Extract the (X, Y) coordinate from the center of the cell holding the provided text.  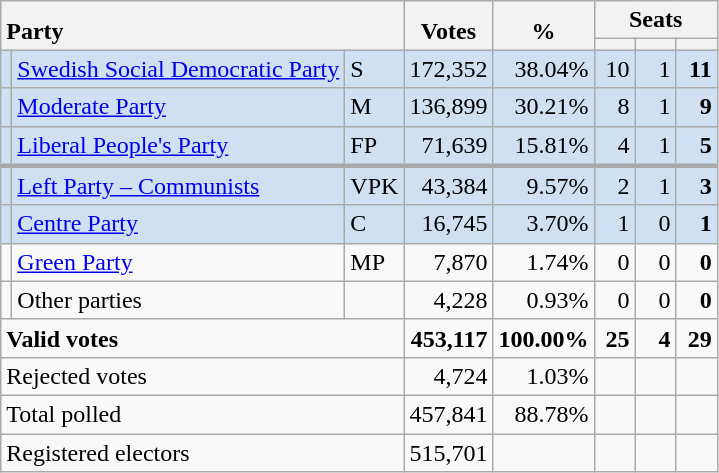
Seats (656, 20)
71,639 (448, 146)
Left Party – Communists (178, 186)
Total polled (202, 414)
Registered electors (202, 453)
Rejected votes (202, 376)
10 (614, 69)
3 (696, 186)
25 (614, 338)
2 (614, 186)
0.93% (544, 300)
Moderate Party (178, 107)
172,352 (448, 69)
457,841 (448, 414)
43,384 (448, 186)
1.74% (544, 262)
Swedish Social Democratic Party (178, 69)
136,899 (448, 107)
Other parties (178, 300)
88.78% (544, 414)
38.04% (544, 69)
Centre Party (178, 224)
FP (374, 146)
11 (696, 69)
30.21% (544, 107)
1.03% (544, 376)
29 (696, 338)
8 (614, 107)
Votes (448, 26)
C (374, 224)
4,724 (448, 376)
515,701 (448, 453)
Liberal People's Party (178, 146)
5 (696, 146)
VPK (374, 186)
9 (696, 107)
% (544, 26)
Party (202, 26)
100.00% (544, 338)
453,117 (448, 338)
3.70% (544, 224)
Valid votes (202, 338)
9.57% (544, 186)
Green Party (178, 262)
S (374, 69)
4,228 (448, 300)
16,745 (448, 224)
15.81% (544, 146)
MP (374, 262)
7,870 (448, 262)
M (374, 107)
